Capture the cell that displays the provided text and extract its [X, Y] central coordinate. 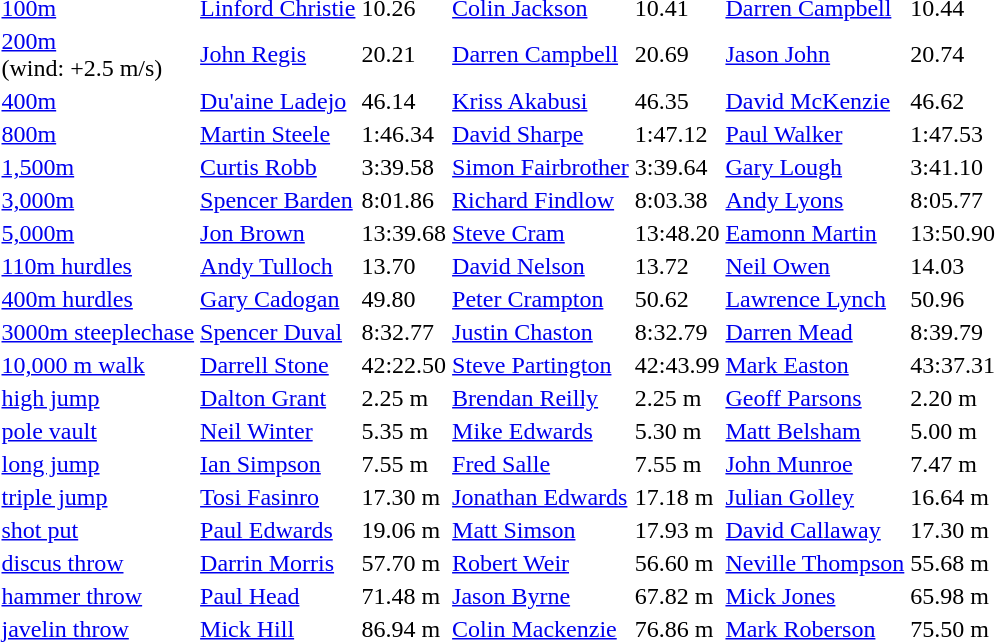
13.70 [404, 266]
20.21 [404, 54]
David Callaway [815, 530]
200m(wind: +2.5 m/s) [98, 54]
Du'aine Ladejo [278, 101]
5.30 m [677, 431]
Neil Owen [815, 266]
10,000 m walk [98, 365]
Paul Walker [815, 134]
Simon Fairbrother [541, 167]
71.48 m [404, 596]
John Regis [278, 54]
Jason Byrne [541, 596]
13:39.68 [404, 233]
Matt Belsham [815, 431]
Robert Weir [541, 563]
67.82 m [677, 596]
Justin Chaston [541, 332]
17.30 m [404, 497]
pole vault [98, 431]
1,500m [98, 167]
Martin Steele [278, 134]
3:39.58 [404, 167]
Tosi Fasinro [278, 497]
Ian Simpson [278, 464]
Darrin Morris [278, 563]
19.06 m [404, 530]
Julian Golley [815, 497]
1:46.34 [404, 134]
Gary Lough [815, 167]
8:01.86 [404, 200]
3,000m [98, 200]
Lawrence Lynch [815, 299]
400m [98, 101]
Steve Partington [541, 365]
110m hurdles [98, 266]
Jonathan Edwards [541, 497]
17.18 m [677, 497]
17.93 m [677, 530]
John Munroe [815, 464]
Darren Campbell [541, 54]
David Sharpe [541, 134]
Richard Findlow [541, 200]
David Nelson [541, 266]
long jump [98, 464]
Eamonn Martin [815, 233]
Matt Simson [541, 530]
Dalton Grant [278, 398]
3:39.64 [677, 167]
Gary Cadogan [278, 299]
57.70 m [404, 563]
Paul Head [278, 596]
Andy Lyons [815, 200]
Jon Brown [278, 233]
David McKenzie [815, 101]
Brendan Reilly [541, 398]
13:48.20 [677, 233]
3000m steeplechase [98, 332]
Spencer Duval [278, 332]
49.80 [404, 299]
Paul Edwards [278, 530]
triple jump [98, 497]
Fred Salle [541, 464]
400m hurdles [98, 299]
56.60 m [677, 563]
46.35 [677, 101]
1:47.12 [677, 134]
13.72 [677, 266]
Darrell Stone [278, 365]
Steve Cram [541, 233]
Neil Winter [278, 431]
5,000m [98, 233]
8:32.79 [677, 332]
800m [98, 134]
hammer throw [98, 596]
discus throw [98, 563]
46.14 [404, 101]
Kriss Akabusi [541, 101]
50.62 [677, 299]
Jason John [815, 54]
Geoff Parsons [815, 398]
Mike Edwards [541, 431]
Neville Thompson [815, 563]
42:43.99 [677, 365]
8:32.77 [404, 332]
8:03.38 [677, 200]
shot put [98, 530]
5.35 m [404, 431]
Peter Crampton [541, 299]
42:22.50 [404, 365]
Andy Tulloch [278, 266]
Mick Jones [815, 596]
high jump [98, 398]
20.69 [677, 54]
Mark Easton [815, 365]
Spencer Barden [278, 200]
Darren Mead [815, 332]
Curtis Robb [278, 167]
